From the cell containing the given text, extract its center point as (X, Y) coordinate. 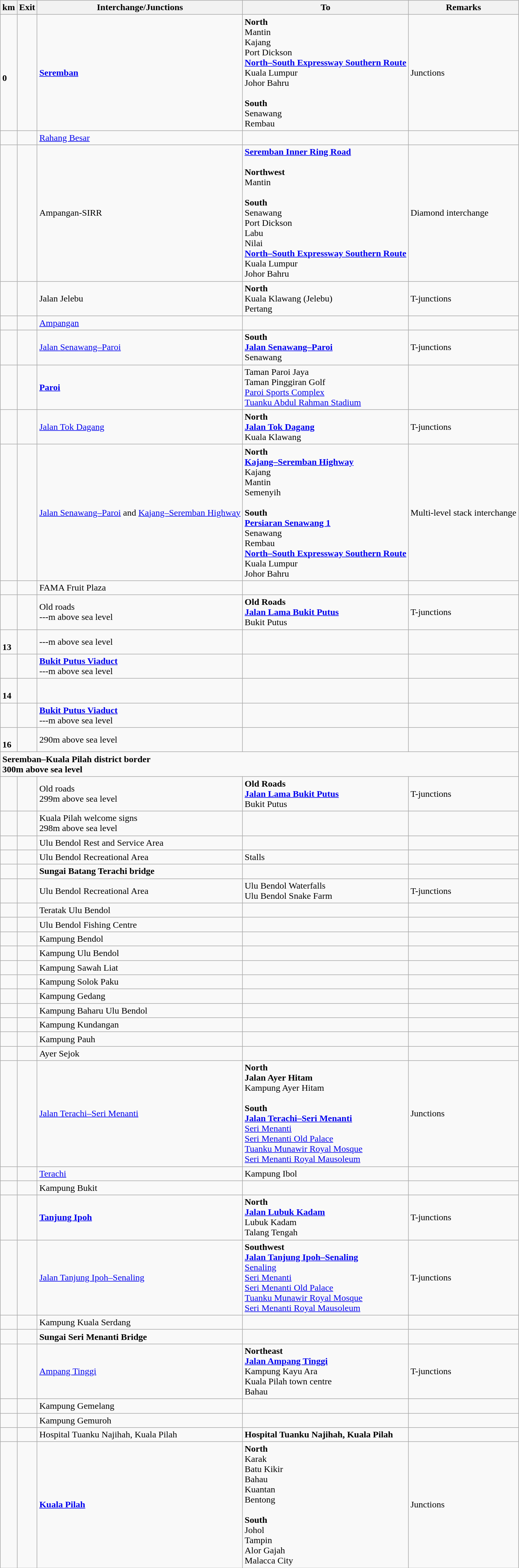
North Karak Batu Kikir Bahau Kuantan BentongSouth Johol Tampin Alor Gajah Malacca City (326, 1505)
North Jalan Lubuk KadamLubuk KadamTalang Tengah (326, 1217)
Jalan Senawang–Paroi (140, 347)
Kampung Kuala Serdang (140, 1322)
Jalan Senawang–Paroi and Kajang–Seremban Highway (140, 512)
Kampung Pauh (140, 1039)
Seremban (140, 73)
Northeast Jalan Ampang TinggiKampung Kayu Ara Kuala Pilah town centreBahau (326, 1371)
Kuala Pilah (140, 1505)
Kampung Bukit (140, 1188)
Seremban–Kuala Pilah district border300m above sea level (260, 764)
Sungai Batang Terachi bridge (140, 871)
North Kuala Klawang (Jelebu) Pertang (326, 298)
km (9, 8)
Southwest Jalan Tanjung Ipoh–SenalingSenalingSeri MenantiSeri Menanti Old PalaceTuanku Munawir Royal MosqueSeri Menanti Royal Mausoleum (326, 1277)
Teratak Ulu Bendol (140, 910)
North Mantin Kajang Port Dickson North–South Expressway Southern RouteKuala LumpurJohor BahruSouth Senawang Rembau (326, 73)
Taman Paroi JayaTaman Pinggiran GolfParoi Sports ComplexTuanku Abdul Rahman Stadium (326, 387)
Diamond interchange (463, 213)
Ampangan-SIRR (140, 213)
Jalan Tanjung Ipoh–Senaling (140, 1277)
290m above sea level (140, 740)
Kampung Kundangan (140, 1025)
Kuala Pilah welcome signs298m above sea level (140, 824)
Jalan Terachi–Seri Menanti (140, 1113)
Multi-level stack interchange (463, 512)
Ulu Bendol Fishing Centre (140, 924)
Paroi (140, 387)
To (326, 8)
Kampung Gedang (140, 996)
Stalls (326, 857)
Kampung Baharu Ulu Bendol (140, 1011)
Kampung Bendol (140, 939)
---m above sea level (140, 641)
Terachi (140, 1174)
FAMA Fruit Plaza (140, 588)
Kampung Ibol (326, 1174)
Jalan Tok Dagang (140, 427)
Old roads---m above sea level (140, 612)
Sungai Seri Menanti Bridge (140, 1337)
0 (9, 73)
Tanjung Ipoh (140, 1217)
Ampang Tinggi (140, 1371)
Ayer Sejok (140, 1053)
Interchange/Junctions (140, 8)
South Jalan Senawang–Paroi Senawang (326, 347)
16 (9, 740)
Ampangan (140, 323)
Old roads299m above sea level (140, 794)
13 (9, 641)
Kampung Solok Paku (140, 982)
Exit (27, 8)
Kampung Ulu Bendol (140, 953)
Ulu Bendol WaterfallsUlu Bendol Snake Farm (326, 891)
14 (9, 691)
Kampung Gemuroh (140, 1420)
Jalan Jelebu (140, 298)
Kampung Gemelang (140, 1406)
Kampung Sawah Liat (140, 968)
Remarks (463, 8)
North Jalan Tok Dagang Kuala Klawang (326, 427)
Seremban Inner Ring RoadNorthwest MantinSouth Senawang Port Dickson Labu Nilai North–South Expressway Southern RouteKuala LumpurJohor Bahru (326, 213)
Rahang Besar (140, 138)
Ulu Bendol Rest and Service Area (140, 843)
